Return the [x, y] coordinate for the center point of the cell that contains the specified text.  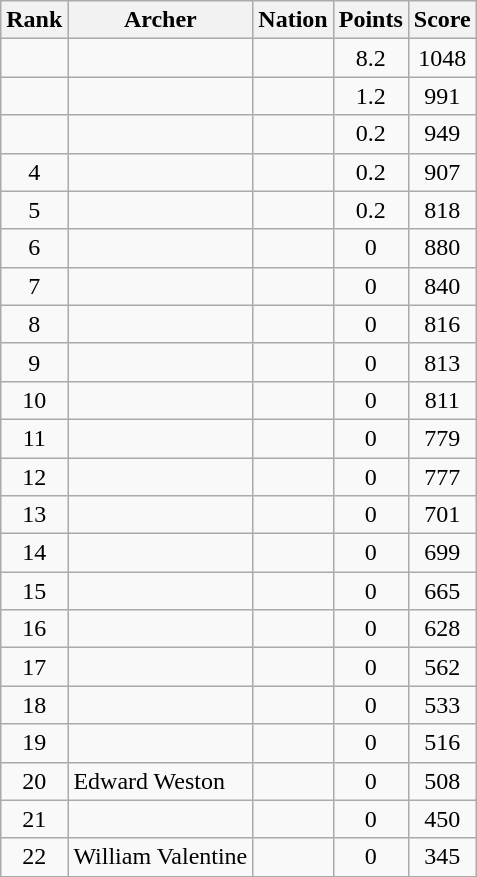
628 [442, 629]
19 [34, 743]
Points [370, 20]
533 [442, 705]
508 [442, 781]
777 [442, 477]
907 [442, 172]
12 [34, 477]
18 [34, 705]
1048 [442, 58]
16 [34, 629]
7 [34, 286]
17 [34, 667]
Archer [160, 20]
816 [442, 324]
13 [34, 515]
14 [34, 553]
345 [442, 857]
6 [34, 248]
699 [442, 553]
22 [34, 857]
8 [34, 324]
William Valentine [160, 857]
813 [442, 362]
8.2 [370, 58]
15 [34, 591]
Edward Weston [160, 781]
10 [34, 400]
991 [442, 96]
450 [442, 819]
1.2 [370, 96]
516 [442, 743]
4 [34, 172]
21 [34, 819]
818 [442, 210]
Rank [34, 20]
20 [34, 781]
Nation [293, 20]
5 [34, 210]
9 [34, 362]
Score [442, 20]
562 [442, 667]
880 [442, 248]
701 [442, 515]
840 [442, 286]
11 [34, 438]
811 [442, 400]
665 [442, 591]
779 [442, 438]
949 [442, 134]
